Return (x, y) of the center of cell containing provided text 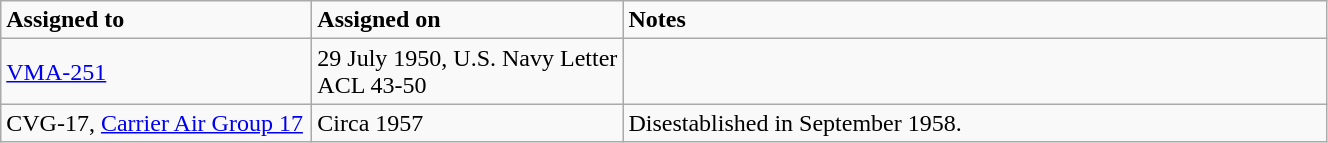
Assigned to (156, 20)
Assigned on (468, 20)
CVG-17, Carrier Air Group 17 (156, 123)
VMA-251 (156, 72)
Disestablished in September 1958. (975, 123)
29 July 1950, U.S. Navy Letter ACL 43-50 (468, 72)
Circa 1957 (468, 123)
Notes (975, 20)
